Provide the [X, Y] coordinate of the cell's center where the given text is located.  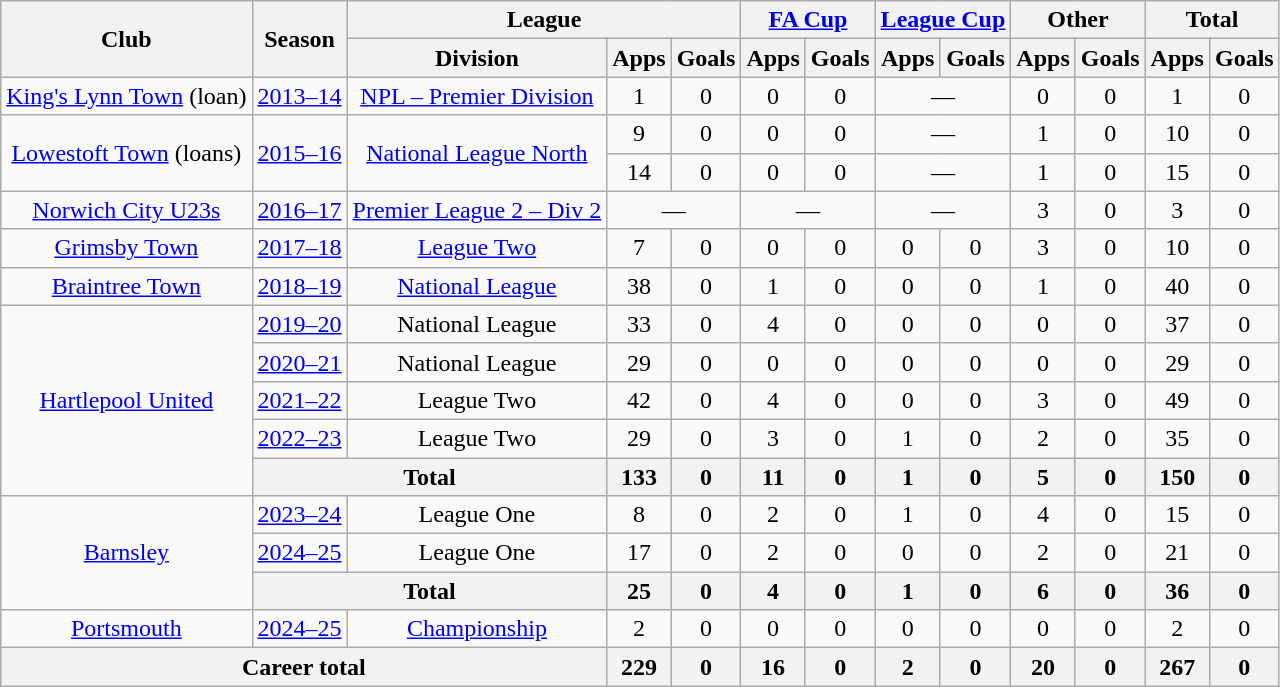
35 [1177, 438]
38 [639, 286]
2022–23 [300, 438]
49 [1177, 400]
2023–24 [300, 515]
25 [639, 591]
Lowestoft Town (loans) [126, 153]
37 [1177, 324]
Barnsley [126, 553]
Division [477, 58]
NPL – Premier Division [477, 96]
20 [1043, 667]
2017–18 [300, 248]
League [544, 20]
17 [639, 553]
2021–22 [300, 400]
150 [1177, 477]
2020–21 [300, 362]
11 [773, 477]
14 [639, 172]
Season [300, 39]
FA Cup [808, 20]
33 [639, 324]
Hartlepool United [126, 400]
229 [639, 667]
Career total [304, 667]
Other [1078, 20]
2019–20 [300, 324]
133 [639, 477]
6 [1043, 591]
Braintree Town [126, 286]
5 [1043, 477]
Premier League 2 – Div 2 [477, 210]
2013–14 [300, 96]
Club [126, 39]
42 [639, 400]
National League North [477, 153]
36 [1177, 591]
16 [773, 667]
267 [1177, 667]
2016–17 [300, 210]
40 [1177, 286]
Championship [477, 629]
King's Lynn Town (loan) [126, 96]
8 [639, 515]
League Cup [943, 20]
7 [639, 248]
Grimsby Town [126, 248]
2015–16 [300, 153]
Norwich City U23s [126, 210]
9 [639, 134]
21 [1177, 553]
Portsmouth [126, 629]
2018–19 [300, 286]
